Detect which cell encompasses the target text, then output its [x, y] center coordinate. 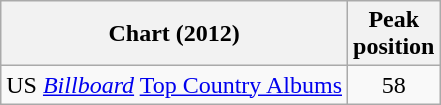
Peakposition [394, 34]
58 [394, 85]
Chart (2012) [174, 34]
US Billboard Top Country Albums [174, 85]
